Identify which cell holds the provided text, then report its [x, y] central coordinate. 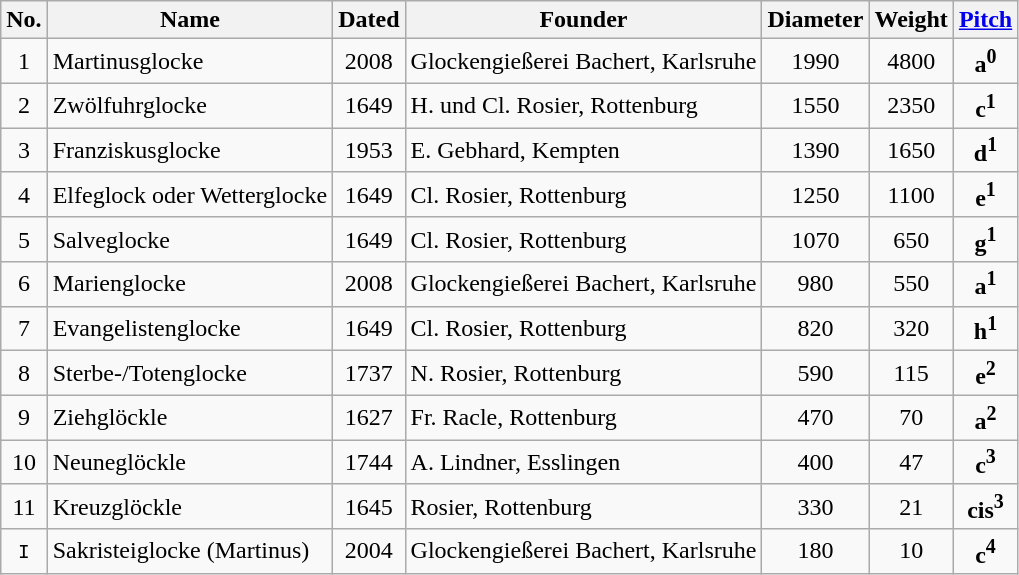
Martinusglocke [190, 62]
9 [24, 418]
21 [911, 506]
980 [816, 284]
1627 [369, 418]
1 [24, 62]
Diameter [816, 20]
400 [816, 462]
c4 [985, 552]
c1 [985, 106]
1650 [911, 150]
1250 [816, 194]
590 [816, 374]
N. Rosier, Rottenburg [584, 374]
Zwölfuhrglocke [190, 106]
1070 [816, 240]
Sakristeiglocke (Martinus) [190, 552]
h1 [985, 328]
cis3 [985, 506]
470 [816, 418]
2004 [369, 552]
Dated [369, 20]
I [24, 552]
2 [24, 106]
2350 [911, 106]
Franziskusglocke [190, 150]
1990 [816, 62]
Name [190, 20]
650 [911, 240]
6 [24, 284]
Rosier, Rottenburg [584, 506]
320 [911, 328]
115 [911, 374]
E. Gebhard, Kempten [584, 150]
H. und Cl. Rosier, Rottenburg [584, 106]
1550 [816, 106]
Ziehglöckle [190, 418]
c3 [985, 462]
1953 [369, 150]
a1 [985, 284]
Pitch [985, 20]
Neuneglöckle [190, 462]
e1 [985, 194]
d1 [985, 150]
A. Lindner, Esslingen [584, 462]
7 [24, 328]
a2 [985, 418]
330 [816, 506]
4 [24, 194]
Founder [584, 20]
Marienglocke [190, 284]
Salveglocke [190, 240]
g1 [985, 240]
1737 [369, 374]
Weight [911, 20]
No. [24, 20]
1645 [369, 506]
180 [816, 552]
4800 [911, 62]
820 [816, 328]
Fr. Racle, Rottenburg [584, 418]
550 [911, 284]
8 [24, 374]
1100 [911, 194]
1390 [816, 150]
a0 [985, 62]
e2 [985, 374]
Elfeglock oder Wetterglocke [190, 194]
47 [911, 462]
Sterbe-/Totenglocke [190, 374]
Kreuzglöckle [190, 506]
70 [911, 418]
Evangelistenglocke [190, 328]
11 [24, 506]
3 [24, 150]
5 [24, 240]
1744 [369, 462]
